Return (x, y) of the center of cell containing provided text 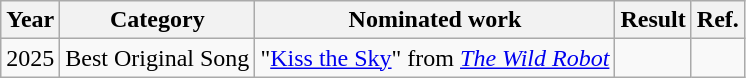
"Kiss the Sky" from The Wild Robot (435, 58)
Best Original Song (158, 58)
Ref. (718, 20)
2025 (30, 58)
Result (653, 20)
Category (158, 20)
Year (30, 20)
Nominated work (435, 20)
